Scan for the cell matching the given text and deliver its (x, y) coordinate at center. 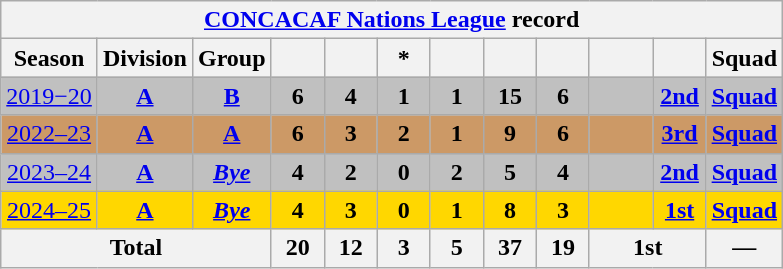
— (744, 248)
Division (144, 58)
20 (298, 248)
2023–24 (50, 172)
* (404, 58)
9 (510, 134)
Total (136, 248)
19 (562, 248)
2024–25 (50, 210)
Group (232, 58)
15 (510, 96)
8 (510, 210)
37 (510, 248)
B (232, 96)
12 (350, 248)
2022–23 (50, 134)
3rd (680, 134)
CONCACAF Nations League record (392, 20)
Season (50, 58)
2019−20 (50, 96)
